For the text-containing cell, return its midpoint in [X, Y] coordinate format. 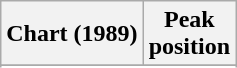
Peakposition [189, 34]
Chart (1989) [72, 34]
